Detect which cell encompasses the target text, then output its [x, y] center coordinate. 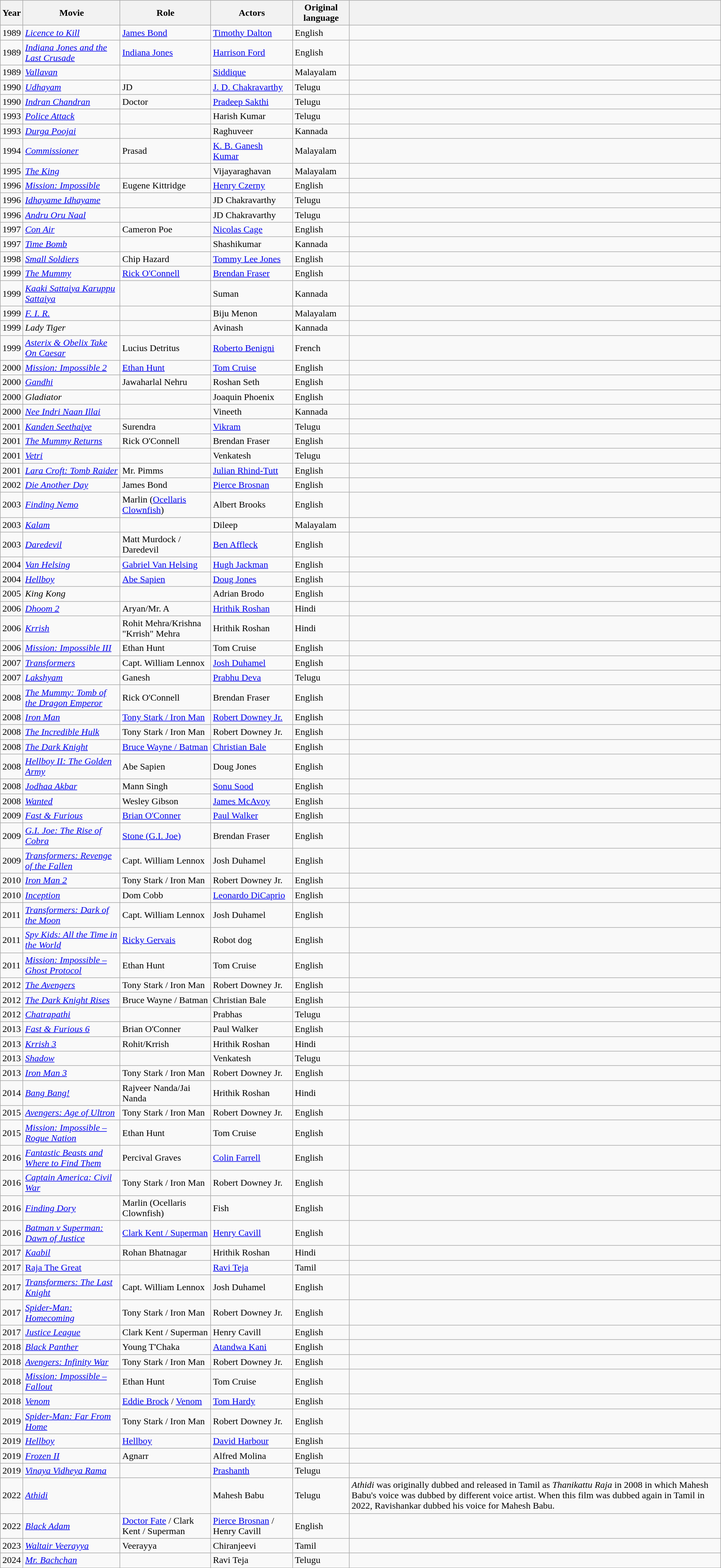
Prashanth [252, 1471]
Van Helsing [72, 565]
Raghuveer [252, 131]
Spider-Man: Far From Home [72, 1421]
2005 [12, 594]
Prabhu Deva [252, 677]
Agnarr [166, 1456]
Lucius Detritus [166, 348]
Young T'Chaka [166, 1347]
Suman [252, 294]
Rajveer Nanda/Jai Nanda [166, 1093]
Original language [321, 13]
Iron Man 3 [72, 1073]
Chiranjeevi [252, 1546]
Iron Man [72, 717]
Actors [252, 13]
Chip Hazard [166, 259]
Lady Tiger [72, 328]
Vineeth [252, 412]
Ben Affleck [252, 545]
Avengers: Age of Ultron [72, 1113]
Pierce Brosnan / Henry Cavill [252, 1526]
Vallavan [72, 72]
Doctor [166, 102]
Aryan/Mr. A [166, 608]
The King [72, 171]
Transformers: The Last Knight [72, 1287]
Matt Murdock / Daredevil [166, 545]
Daredevil [72, 545]
Rohit/Krrish [166, 1044]
Mr. Pimms [166, 471]
Commissioner [72, 151]
The Mummy Returns [72, 441]
Udhayam [72, 87]
Dileep [252, 525]
Doctor Fate / Clark Kent / Superman [166, 1526]
Hugh Jackman [252, 565]
Kalam [72, 525]
Alfred Molina [252, 1456]
Role [166, 13]
Lakshyam [72, 677]
The Dark Knight [72, 746]
Dhoom 2 [72, 608]
Fantastic Beasts and Where to Find Them [72, 1158]
F. I. R. [72, 313]
Biju Menon [252, 313]
Justice League [72, 1332]
Inception [72, 895]
Lara Croft: Tomb Raider [72, 471]
Licence to Kill [72, 33]
Hellboy II: The Golden Army [72, 767]
Roshan Seth [252, 382]
Spider-Man: Homecoming [72, 1313]
The Mummy: Tomb of the Dragon Emperor [72, 697]
The Mummy [72, 274]
James McAvoy [252, 801]
Sonu Sood [252, 787]
Indran Chandran [72, 102]
Dom Cobb [166, 895]
Gandhi [72, 382]
Avinash [252, 328]
Vijayaraghavan [252, 171]
Con Air [72, 230]
Pierce Brosnan [252, 485]
Prasad [166, 151]
Robot dog [252, 940]
Year [12, 13]
Krrish [72, 628]
Kaabil [72, 1253]
1995 [12, 171]
K. B. Ganesh Kumar [252, 151]
Mission: Impossible III [72, 648]
King Kong [72, 594]
Mann Singh [166, 787]
The Avengers [72, 985]
Black Panther [72, 1347]
Die Another Day [72, 485]
Waltair Veerayya [72, 1546]
Surendra [166, 426]
Durga Poojai [72, 131]
Mission: Impossible – Fallout [72, 1382]
Chatrapathi [72, 1014]
Henry Czerny [252, 185]
Mahesh Babu [252, 1496]
Small Soldiers [72, 259]
Transformers: Revenge of the Fallen [72, 861]
Harrison Ford [252, 52]
Andru Oru Naal [72, 215]
1998 [12, 259]
Wanted [72, 801]
Batman v Superman: Dawn of Justice [72, 1233]
Nee Indri Naan Illai [72, 412]
G.I. Joe: The Rise of Cobra [72, 835]
Asterix & Obelix Take On Caesar [72, 348]
The Incredible Hulk [72, 732]
Gabriel Van Helsing [166, 565]
Shadow [72, 1059]
Black Adam [72, 1526]
Pradeep Sakthi [252, 102]
Finding Nemo [72, 505]
Mission: Impossible 2 [72, 368]
Jodhaa Akbar [72, 787]
Albert Brooks [252, 505]
Ganesh [166, 677]
Iron Man 2 [72, 881]
Raja The Great [72, 1267]
2014 [12, 1093]
Colin Farrell [252, 1158]
Finding Dory [72, 1208]
Siddique [252, 72]
Eddie Brock / Venom [166, 1402]
Cameron Poe [166, 230]
Roberto Benigni [252, 348]
Leonardo DiCaprio [252, 895]
Julian Rhind-Tutt [252, 471]
Idhayame Idhayame [72, 200]
Vetri [72, 455]
Joaquin Phoenix [252, 397]
Ricky Gervais [166, 940]
Gladiator [72, 397]
Jawaharlal Nehru [166, 382]
1994 [12, 151]
Vinaya Vidheya Rama [72, 1471]
Shashikumar [252, 244]
Venom [72, 1402]
Indiana Jones and the Last Crusade [72, 52]
Harish Kumar [252, 116]
Spy Kids: All the Time in the World [72, 940]
Kaaki Sattaiya Karuppu Sattaiya [72, 294]
Vikram [252, 426]
Mission: Impossible [72, 185]
Veerayya [166, 1546]
French [321, 348]
Frozen II [72, 1456]
Indiana Jones [166, 52]
Avengers: Infinity War [72, 1361]
Rohan Bhatnagar [166, 1253]
Wesley Gibson [166, 801]
JD [166, 87]
Police Attack [72, 116]
Atandwa Kani [252, 1347]
The Dark Knight Rises [72, 1000]
Mission: Impossible – Ghost Protocol [72, 965]
David Harbour [252, 1441]
Krrish 3 [72, 1044]
Captain America: Civil War [72, 1183]
J. D. Chakravarthy [252, 87]
Tom Hardy [252, 1402]
2002 [12, 485]
Kanden Seethaiye [72, 426]
Nicolas Cage [252, 230]
Fish [252, 1208]
Time Bomb [72, 244]
Prabhas [252, 1014]
Eugene Kittridge [166, 185]
Adrian Brodo [252, 594]
2024 [12, 1560]
2023 [12, 1546]
Movie [72, 13]
Bang Bang! [72, 1093]
Transformers: Dark of the Moon [72, 915]
Rohit Mehra/Krishna "Krrish" Mehra [166, 628]
Percival Graves [166, 1158]
Stone (G.I. Joe) [166, 835]
Transformers [72, 663]
Athidi [72, 1496]
Tommy Lee Jones [252, 259]
Mr. Bachchan [72, 1560]
Mission: Impossible – Rogue Nation [72, 1133]
Timothy Dalton [252, 33]
Fast & Furious [72, 816]
Fast & Furious 6 [72, 1029]
